Extract the [x, y] coordinate from the center of the cell holding the provided text.  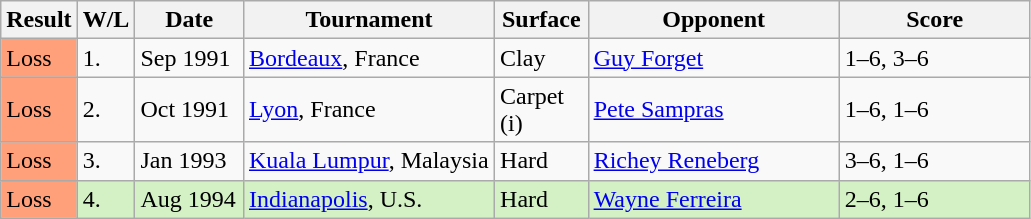
Aug 1994 [190, 199]
Clay [542, 58]
2–6, 1–6 [934, 199]
Date [190, 20]
Jan 1993 [190, 161]
Kuala Lumpur, Malaysia [368, 161]
Carpet (i) [542, 110]
Tournament [368, 20]
3–6, 1–6 [934, 161]
3. [106, 161]
Surface [542, 20]
Opponent [714, 20]
Result [39, 20]
1. [106, 58]
1–6, 3–6 [934, 58]
Bordeaux, France [368, 58]
4. [106, 199]
Richey Reneberg [714, 161]
Lyon, France [368, 110]
Oct 1991 [190, 110]
Score [934, 20]
Pete Sampras [714, 110]
2. [106, 110]
W/L [106, 20]
Guy Forget [714, 58]
Indianapolis, U.S. [368, 199]
Sep 1991 [190, 58]
1–6, 1–6 [934, 110]
Wayne Ferreira [714, 199]
